Return (X, Y) of the center of cell containing provided text 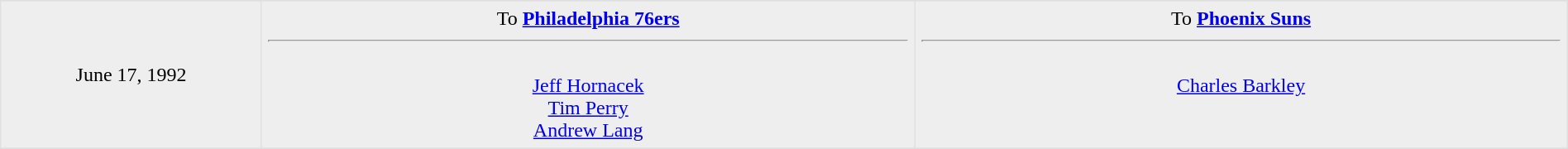
June 17, 1992 (131, 74)
To Philadelphia 76ers Jeff Hornacek Tim Perry Andrew Lang (587, 74)
To Phoenix Suns Charles Barkley (1241, 74)
